Search for the cell housing the specified text and yield its [x, y] center coordinate. 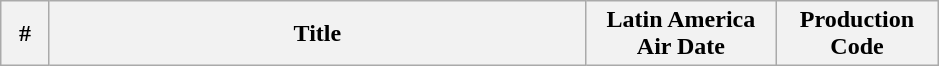
# [26, 34]
Production Code [856, 34]
Title [317, 34]
Latin America Air Date [680, 34]
